Extract the (x, y) coordinate from the center of the cell holding the provided text.  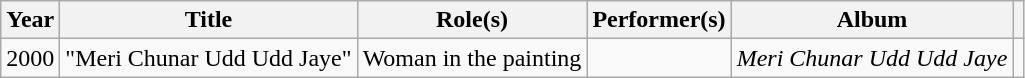
Meri Chunar Udd Udd Jaye (872, 58)
Title (208, 20)
Album (872, 20)
Year (30, 20)
Performer(s) (659, 20)
"Meri Chunar Udd Udd Jaye" (208, 58)
2000 (30, 58)
Role(s) (472, 20)
Woman in the painting (472, 58)
